Return (x, y) of the center of cell containing provided text 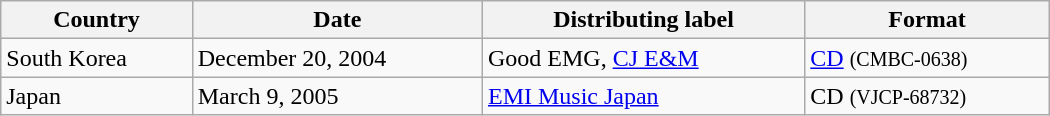
March 9, 2005 (337, 96)
South Korea (96, 58)
Good EMG, CJ E&M (643, 58)
Country (96, 20)
CD (VJCP-68732) (927, 96)
Date (337, 20)
December 20, 2004 (337, 58)
Japan (96, 96)
Format (927, 20)
Distributing label (643, 20)
EMI Music Japan (643, 96)
CD (CMBC-0638) (927, 58)
